Return (X, Y) of the center of cell containing provided text 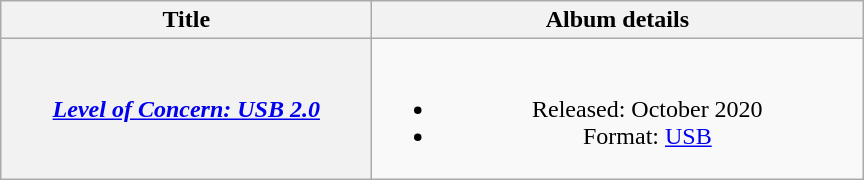
Title (186, 20)
Level of Concern: USB 2.0 (186, 109)
Released: October 2020Format: USB (618, 109)
Album details (618, 20)
